Capture the cell that displays the provided text and extract its (X, Y) central coordinate. 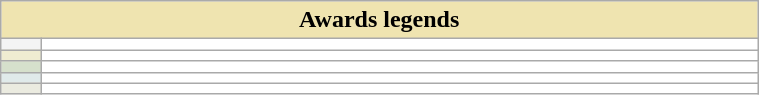
Awards legends (380, 20)
